Determine the [X, Y] coordinate at the center of the cell enclosing the given text.  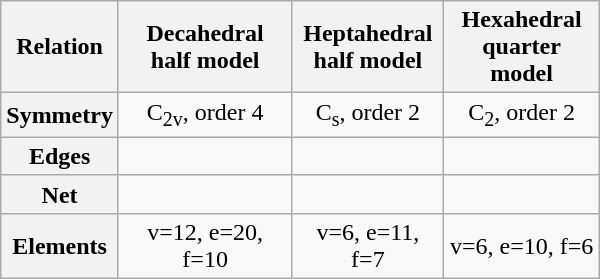
Elements [60, 246]
v=12, e=20, f=10 [204, 246]
Symmetry [60, 115]
Decahedralhalf model [204, 47]
Hexahedralquarter model [522, 47]
Heptahedralhalf model [368, 47]
v=6, e=11, f=7 [368, 246]
C2, order 2 [522, 115]
Cs, order 2 [368, 115]
Edges [60, 156]
v=6, e=10, f=6 [522, 246]
Net [60, 194]
C2v, order 4 [204, 115]
Relation [60, 47]
